Locate the cell with the specified text and output its [x, y] center coordinate. 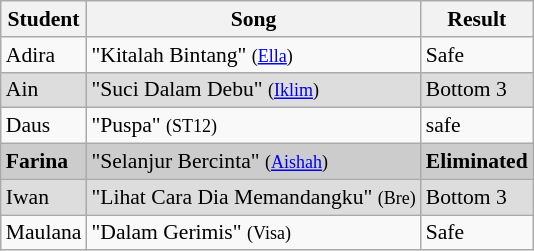
Ain [44, 90]
"Lihat Cara Dia Memandangku" (Bre) [253, 197]
Daus [44, 126]
Result [477, 19]
Student [44, 19]
"Selanjur Bercinta" (Aishah) [253, 162]
Song [253, 19]
Adira [44, 55]
"Dalam Gerimis" (Visa) [253, 233]
"Puspa" (ST12) [253, 126]
Maulana [44, 233]
safe [477, 126]
Farina [44, 162]
"Suci Dalam Debu" (Iklim) [253, 90]
Iwan [44, 197]
"Kitalah Bintang" (Ella) [253, 55]
Eliminated [477, 162]
